For the text-containing cell, return its midpoint in (x, y) coordinate format. 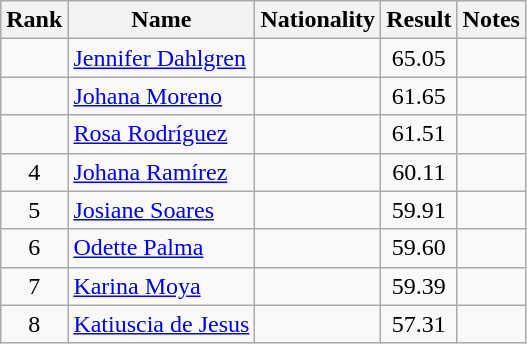
Nationality (318, 20)
57.31 (419, 324)
Johana Ramírez (162, 172)
Name (162, 20)
59.91 (419, 210)
Notes (491, 20)
7 (34, 286)
61.51 (419, 134)
5 (34, 210)
4 (34, 172)
Karina Moya (162, 286)
59.39 (419, 286)
60.11 (419, 172)
Result (419, 20)
65.05 (419, 58)
Katiuscia de Jesus (162, 324)
61.65 (419, 96)
Odette Palma (162, 248)
Johana Moreno (162, 96)
6 (34, 248)
Josiane Soares (162, 210)
Jennifer Dahlgren (162, 58)
8 (34, 324)
Rank (34, 20)
Rosa Rodríguez (162, 134)
59.60 (419, 248)
